Pinpoint the cell where the given text exists, returning its [X, Y] midpoint coordinate. 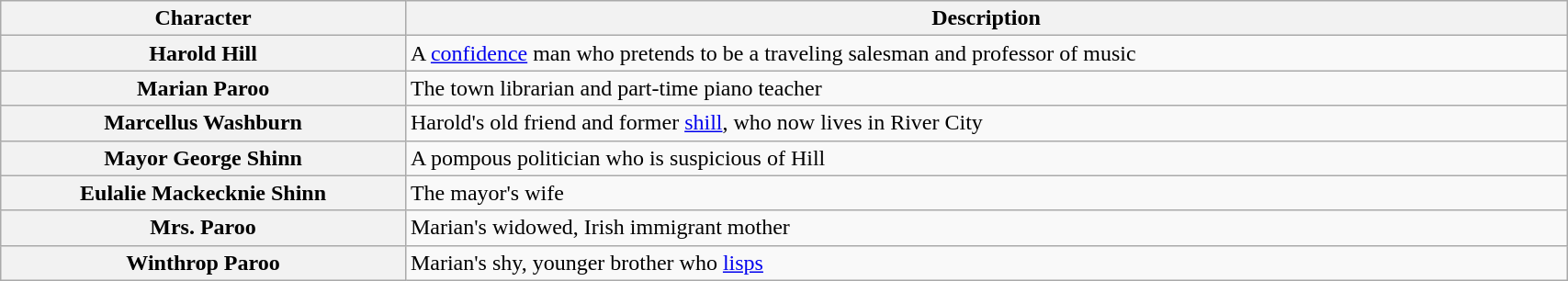
Marcellus Washburn [204, 123]
Character [204, 18]
Marian Paroo [204, 88]
Harold's old friend and former shill, who now lives in River City [986, 123]
Marian's shy, younger brother who lisps [986, 263]
The town librarian and part-time piano teacher [986, 88]
Description [986, 18]
The mayor's wife [986, 193]
Eulalie Mackecknie Shinn [204, 193]
Winthrop Paroo [204, 263]
Mrs. Paroo [204, 228]
Marian's widowed, Irish immigrant mother [986, 228]
Harold Hill [204, 53]
Mayor George Shinn [204, 158]
A confidence man who pretends to be a traveling salesman and professor of music [986, 53]
A pompous politician who is suspicious of Hill [986, 158]
